For the text-containing cell, return its midpoint in [x, y] coordinate format. 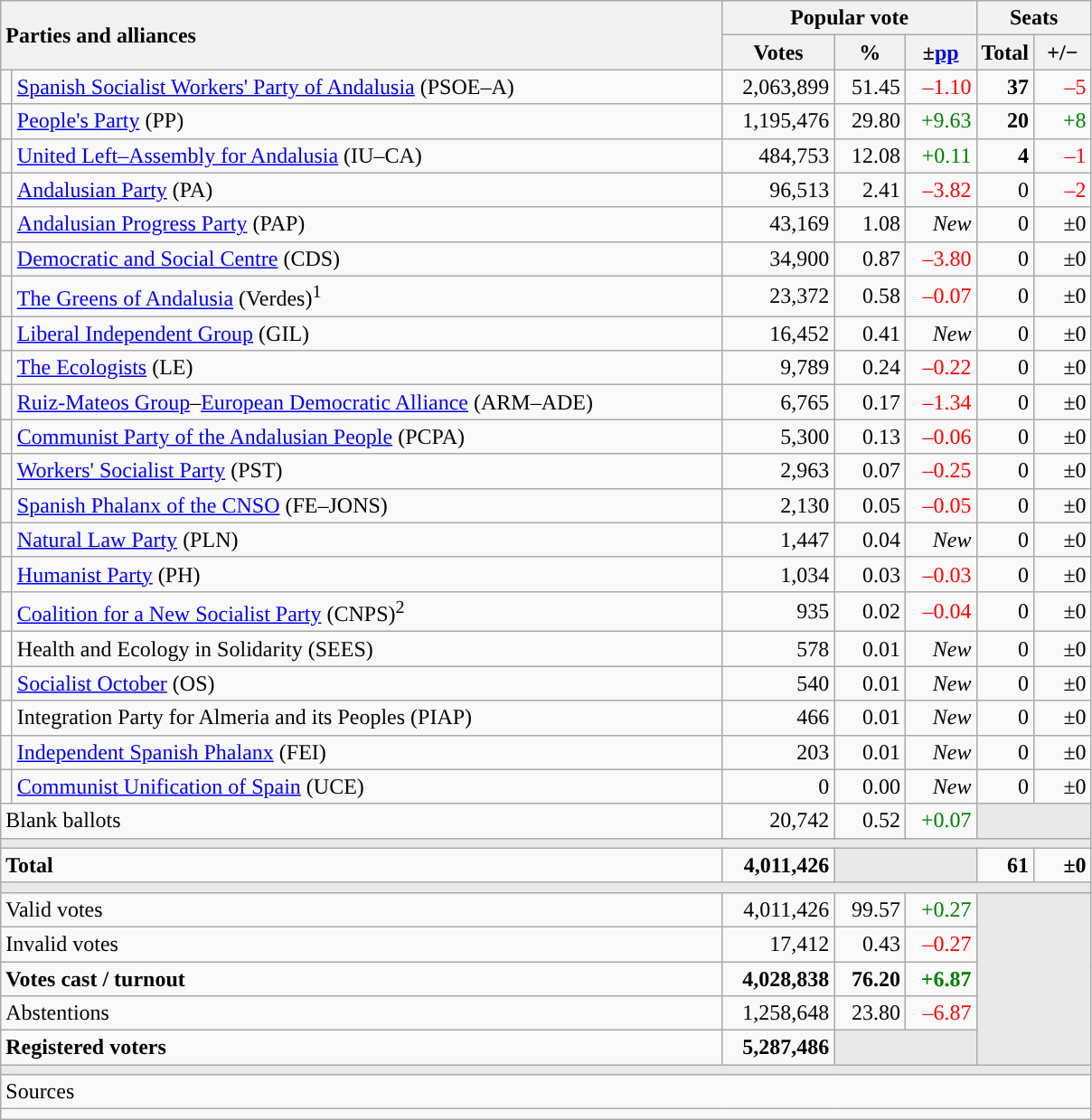
203 [778, 752]
0.02 [870, 611]
17,412 [778, 944]
Humanist Party (PH) [367, 574]
0.24 [870, 368]
Parties and alliances [362, 35]
935 [778, 611]
6,765 [778, 402]
578 [778, 649]
29.80 [870, 121]
Democratic and Social Centre (CDS) [367, 259]
0.52 [870, 821]
–0.07 [940, 296]
Spanish Socialist Workers' Party of Andalusia (PSOE–A) [367, 87]
5,300 [778, 437]
0.58 [870, 296]
5,287,486 [778, 1048]
Andalusian Progress Party (PAP) [367, 224]
0.13 [870, 437]
1,195,476 [778, 121]
1,258,648 [778, 1013]
±pp [940, 52]
466 [778, 718]
2,130 [778, 505]
–0.27 [940, 944]
Valid votes [362, 909]
0.43 [870, 944]
Sources [546, 1092]
+9.63 [940, 121]
Communist Party of the Andalusian People (PCPA) [367, 437]
Coalition for a New Socialist Party (CNPS)2 [367, 611]
The Greens of Andalusia (Verdes)1 [367, 296]
–3.80 [940, 259]
+0.11 [940, 155]
Blank ballots [362, 821]
–0.06 [940, 437]
Votes cast / turnout [362, 979]
–2 [1063, 190]
1,034 [778, 574]
+/− [1063, 52]
1,447 [778, 540]
76.20 [870, 979]
34,900 [778, 259]
United Left–Assembly for Andalusia (IU–CA) [367, 155]
Liberal Independent Group (GIL) [367, 334]
0.41 [870, 334]
Health and Ecology in Solidarity (SEES) [367, 649]
–0.25 [940, 471]
1.08 [870, 224]
The Ecologists (LE) [367, 368]
2,063,899 [778, 87]
0.03 [870, 574]
484,753 [778, 155]
People's Party (PP) [367, 121]
–0.04 [940, 611]
43,169 [778, 224]
0.87 [870, 259]
0.07 [870, 471]
–0.22 [940, 368]
Natural Law Party (PLN) [367, 540]
Integration Party for Almeria and its Peoples (PIAP) [367, 718]
0.00 [870, 786]
+0.07 [940, 821]
61 [1005, 865]
96,513 [778, 190]
4,028,838 [778, 979]
Abstentions [362, 1013]
2.41 [870, 190]
16,452 [778, 334]
–0.03 [940, 574]
20,742 [778, 821]
Socialist October (OS) [367, 683]
+8 [1063, 121]
+0.27 [940, 909]
2,963 [778, 471]
–6.87 [940, 1013]
Registered voters [362, 1048]
51.45 [870, 87]
540 [778, 683]
Seats [1034, 18]
–0.05 [940, 505]
–1.34 [940, 402]
20 [1005, 121]
Votes [778, 52]
Independent Spanish Phalanx (FEI) [367, 752]
–5 [1063, 87]
0.05 [870, 505]
37 [1005, 87]
–1 [1063, 155]
–1.10 [940, 87]
Communist Unification of Spain (UCE) [367, 786]
23,372 [778, 296]
% [870, 52]
0.17 [870, 402]
–3.82 [940, 190]
Workers' Socialist Party (PST) [367, 471]
0.04 [870, 540]
+6.87 [940, 979]
Spanish Phalanx of the CNSO (FE–JONS) [367, 505]
Ruiz-Mateos Group–European Democratic Alliance (ARM–ADE) [367, 402]
9,789 [778, 368]
Popular vote [850, 18]
Andalusian Party (PA) [367, 190]
99.57 [870, 909]
4 [1005, 155]
Invalid votes [362, 944]
23.80 [870, 1013]
12.08 [870, 155]
